Return [X, Y] of the center of cell containing provided text 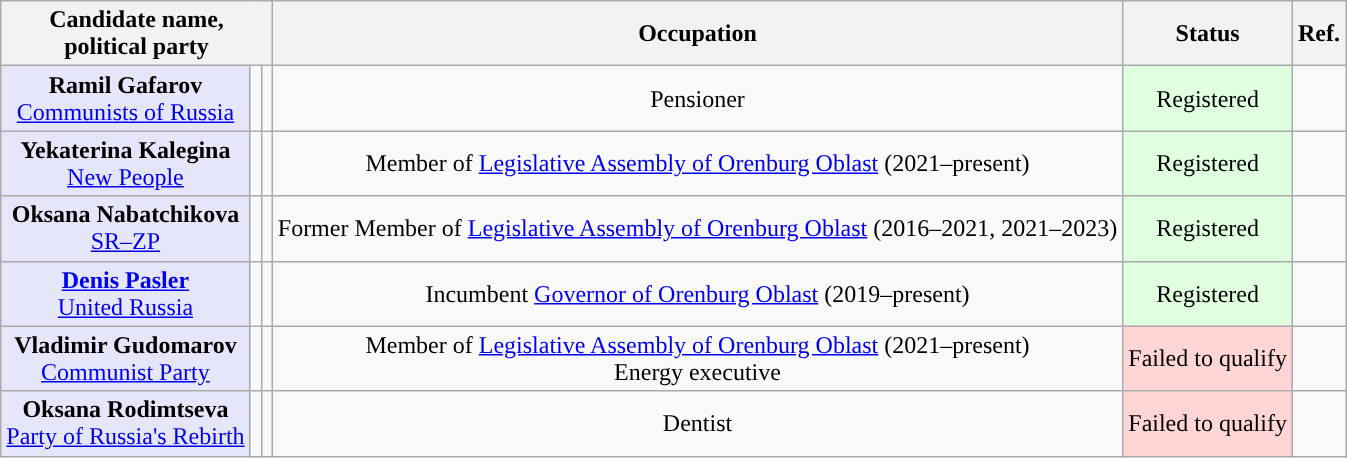
Occupation [697, 34]
Status [1208, 34]
Dentist [697, 424]
Pensioner [697, 98]
Oksana RodimtsevaParty of Russia's Rebirth [126, 424]
Candidate name,political party [137, 34]
Incumbent Governor of Orenburg Oblast (2019–present) [697, 294]
Ramil GafarovCommunists of Russia [126, 98]
Ref. [1318, 34]
Former Member of Legislative Assembly of Orenburg Oblast (2016–2021, 2021–2023) [697, 228]
Vladimir GudomarovCommunist Party [126, 358]
Yekaterina KaleginaNew People [126, 164]
Denis PaslerUnited Russia [126, 294]
Member of Legislative Assembly of Orenburg Oblast (2021–present) [697, 164]
Oksana NabatchikovaSR–ZP [126, 228]
Member of Legislative Assembly of Orenburg Oblast (2021–present)Energy executive [697, 358]
